Capture the cell that displays the provided text and extract its [x, y] central coordinate. 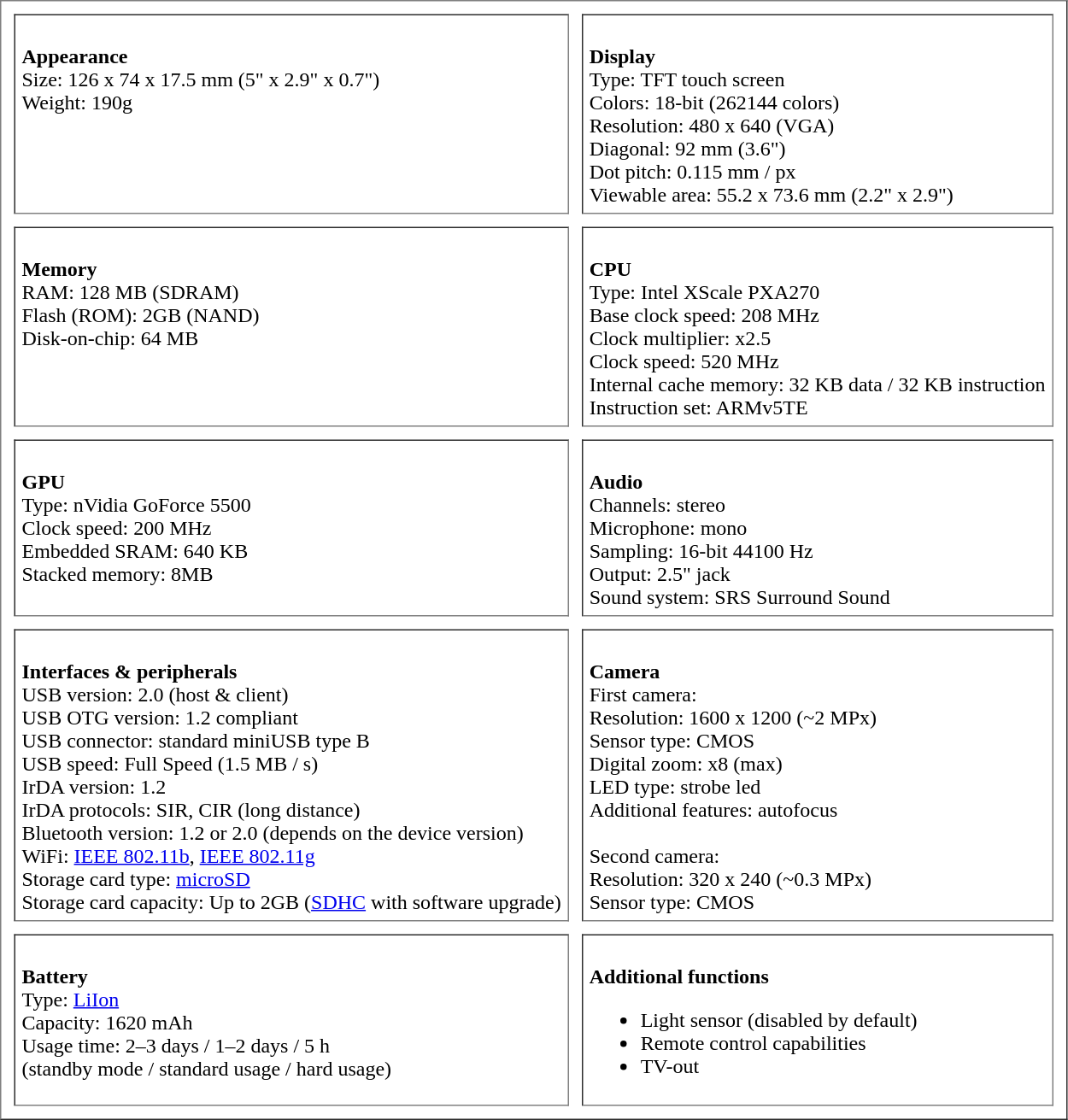
GPU Type: nVidia GoForce 5500 Clock speed: 200 MHz Embedded SRAM: 640 KB Stacked memory: 8MB [290, 528]
Battery Type: LiIon Capacity: 1620 mAh Usage time: 2–3 days / 1–2 days / 5 h (standby mode / standard usage / hard usage) [290, 1020]
Audio Channels: stereo Microphone: mono Sampling: 16-bit 44100 Hz Output: 2.5" jack Sound system: SRS Surround Sound [818, 528]
Additional functionsLight sensor (disabled by default)Remote control capabilitiesTV-out [818, 1020]
Appearance Size: 126 x 74 x 17.5 mm (5" x 2.9" x 0.7") Weight: 190g [290, 114]
Memory RAM: 128 MB (SDRAM) Flash (ROM): 2GB (NAND) Disk-on-chip: 64 MB [290, 327]
